Determine the [X, Y] coordinate at the center of the cell enclosing the given text.  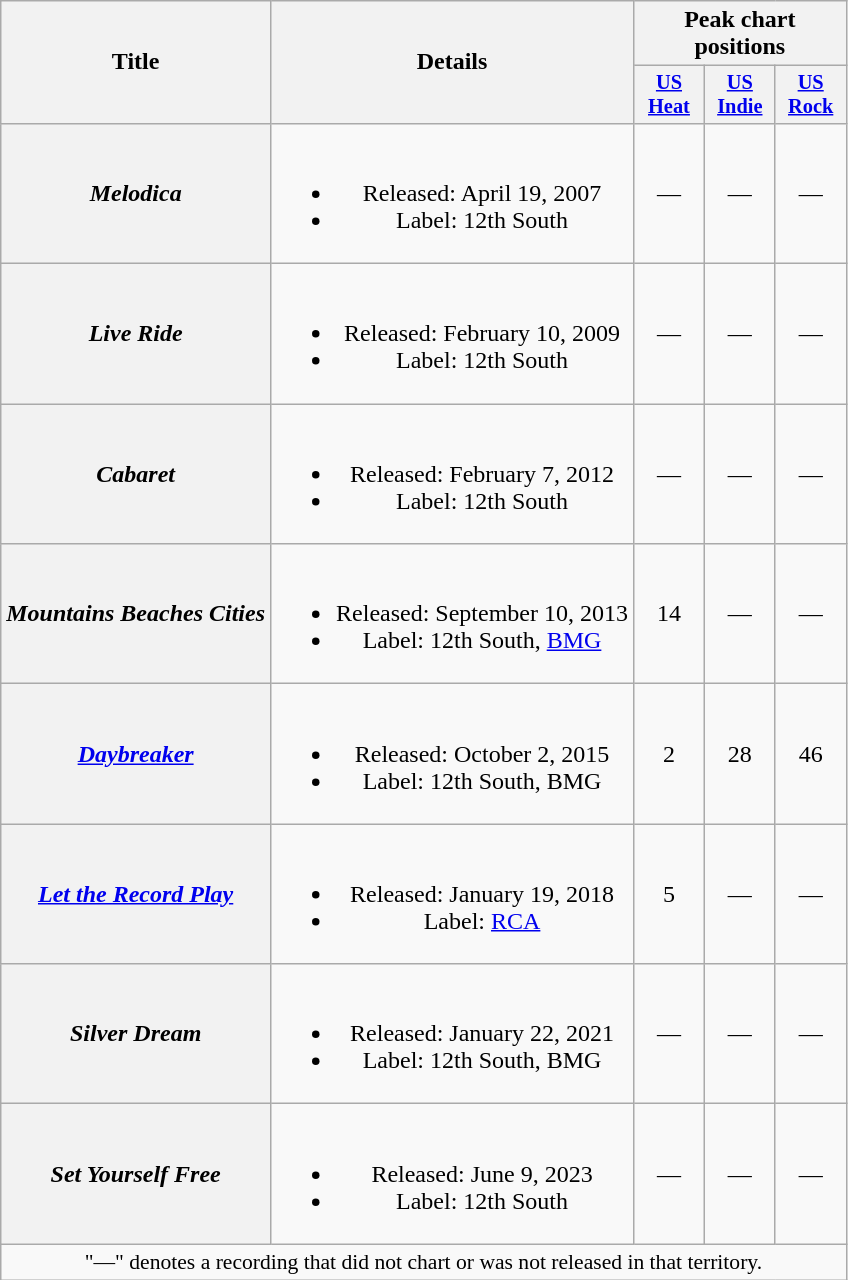
46 [810, 754]
Mountains Beaches Cities [136, 614]
Let the Record Play [136, 894]
2 [670, 754]
Released: September 10, 2013Label: 12th South, BMG [452, 614]
Details [452, 62]
Melodica [136, 193]
Released: February 7, 2012Label: 12th South [452, 474]
5 [670, 894]
"—" denotes a recording that did not chart or was not released in that territory. [424, 1262]
Released: February 10, 2009Label: 12th South [452, 334]
Released: January 19, 2018Label: RCA [452, 894]
Released: June 9, 2023Label: 12th South [452, 1174]
14 [670, 614]
Live Ride [136, 334]
Released: October 2, 2015Label: 12th South, BMG [452, 754]
Peak chart positions [740, 34]
Released: April 19, 2007Label: 12th South [452, 193]
Set Yourself Free [136, 1174]
28 [740, 754]
Released: January 22, 2021Label: 12th South, BMG [452, 1034]
USHeat [670, 95]
USIndie [740, 95]
Daybreaker [136, 754]
Title [136, 62]
Silver Dream [136, 1034]
Cabaret [136, 474]
USRock [810, 95]
